Capture the cell that displays the provided text and extract its [X, Y] central coordinate. 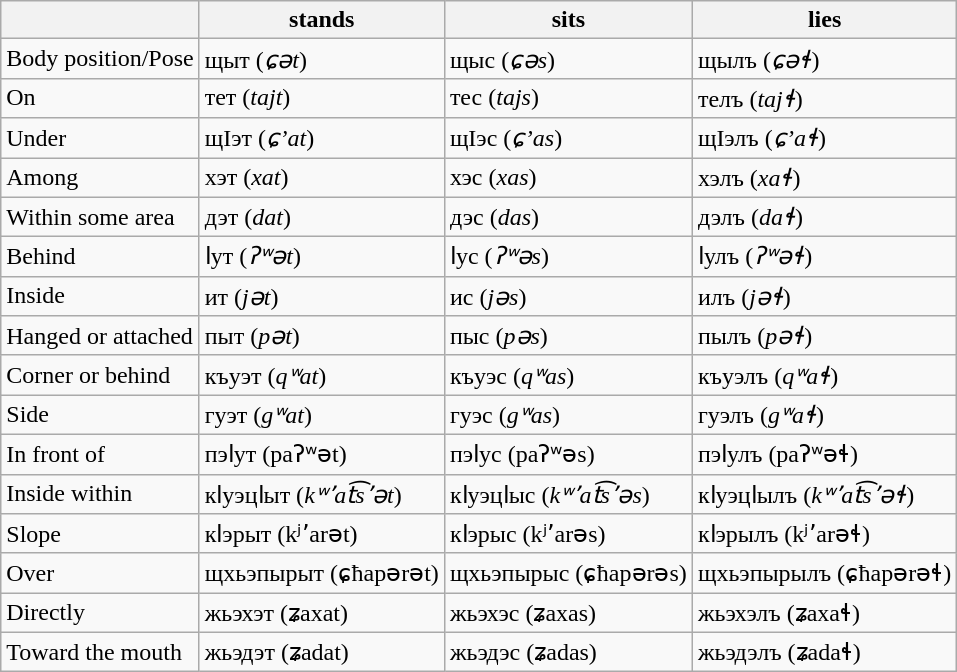
On [100, 98]
хэлъ (xaɬ) [824, 178]
дэт (dat) [322, 217]
stands [322, 20]
lies [824, 20]
кӏуэцӏыт (kʷʼat͡sʼət) [322, 494]
Inside within [100, 494]
къуэт (qʷat) [322, 375]
жьэхэт (ʑaxat) [322, 613]
пылъ (pəɬ) [824, 336]
Directly [100, 613]
ӏyc (ʔʷəs) [568, 257]
sits [568, 20]
иc (jəs) [568, 296]
жьэдэлъ (ʑadaɬ) [824, 652]
щхьэпырыс (ɕħapərəs) [568, 573]
Slope [100, 534]
щхьэпырылъ (ɕħapərəɬ) [824, 573]
Within some area [100, 217]
пыc (pəs) [568, 336]
гуэт (gʷat) [322, 415]
илъ (jəɬ) [824, 296]
щхьэпырыт (ɕħapərət) [322, 573]
тет (tajt) [322, 98]
пэӏут (paʔʷət) [322, 454]
кӏэрыс (kʲʼarəs) [568, 534]
In front of [100, 454]
къуэc (qʷas) [568, 375]
ӏулъ (ʔʷəɬ) [824, 257]
кӏуэцӏыс (kʷʼat͡sʼəs) [568, 494]
дэс (das) [568, 217]
пэӏулъ (paʔʷəɬ) [824, 454]
тес (tajs) [568, 98]
ит (jət) [322, 296]
щыт (ɕət) [322, 59]
щIэс (ɕ’as) [568, 138]
къуэлъ (qʷaɬ) [824, 375]
телъ (tajɬ) [824, 98]
щIэт (ɕ’at) [322, 138]
Hanged or attached [100, 336]
щыс (ɕəs) [568, 59]
Under [100, 138]
гуэc (gʷas) [568, 415]
жьэдэс (ʑadas) [568, 652]
гуэлъ (gʷaɬ) [824, 415]
дэлъ (daɬ) [824, 217]
Toward the mouth [100, 652]
пыт (pət) [322, 336]
Among [100, 178]
Inside [100, 296]
пэӏуc (paʔʷəs) [568, 454]
Behind [100, 257]
Body position/Pose [100, 59]
жьэхэс (ʑaxas) [568, 613]
Corner or behind [100, 375]
кӏэрылъ (kʲʼarəɬ) [824, 534]
хэс (xas) [568, 178]
жьэхэлъ (ʑaxaɬ) [824, 613]
Over [100, 573]
кӏэрыт (kʲʼarət) [322, 534]
жьэдэт (ʑadat) [322, 652]
Side [100, 415]
ӏут (ʔʷət) [322, 257]
щылъ (ɕəɬ) [824, 59]
кӏуэцӏылъ (kʷʼat͡sʼəɬ) [824, 494]
щIэлъ (ɕ’aɬ) [824, 138]
хэт (xat) [322, 178]
